Scan for the cell matching the given text and deliver its (X, Y) coordinate at center. 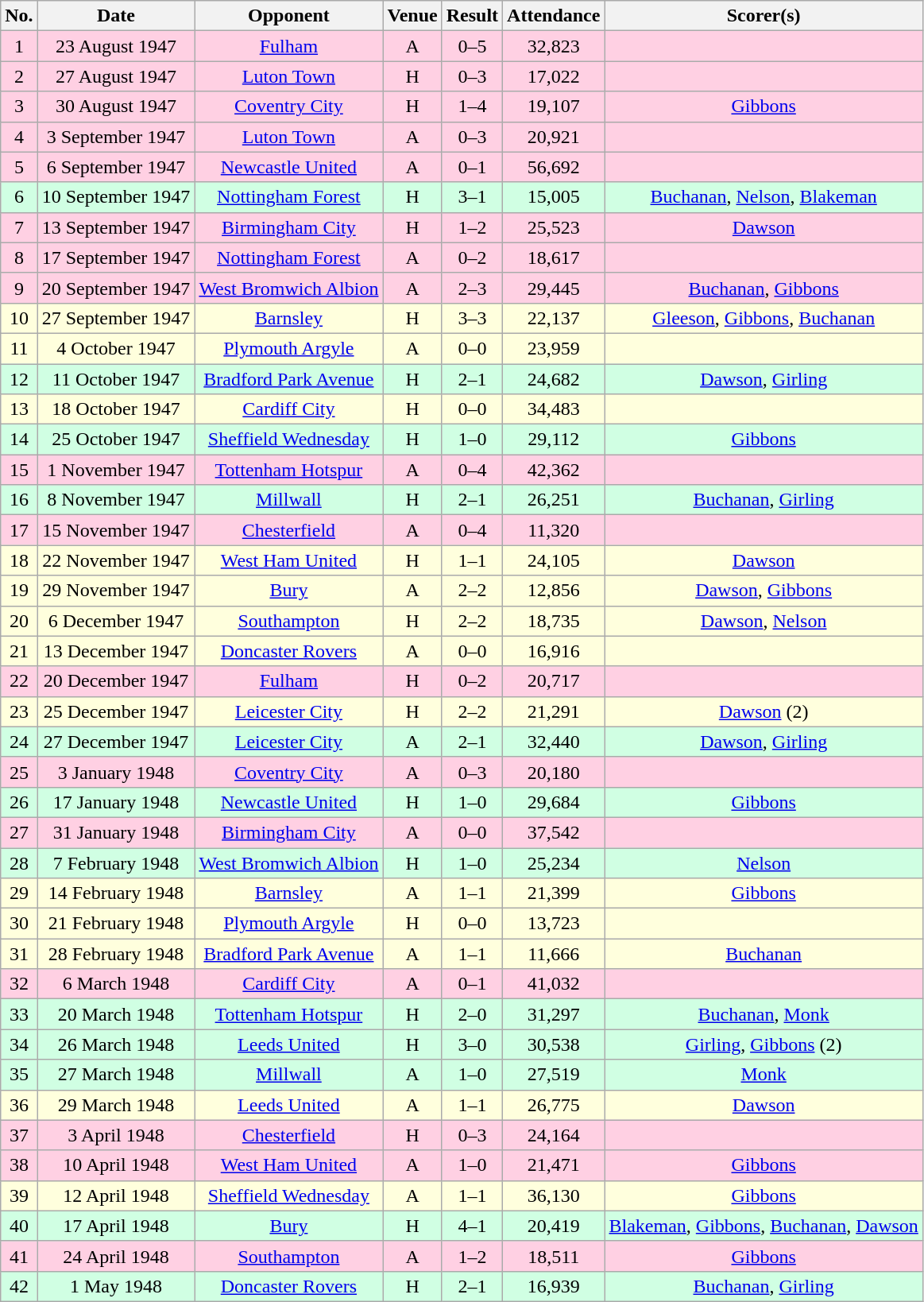
14 February 1948 (116, 893)
20 March 1948 (116, 1014)
28 February 1948 (116, 954)
24 April 1948 (116, 1256)
3–3 (472, 318)
42,362 (554, 470)
29,445 (554, 288)
23 August 1947 (116, 46)
24,164 (554, 1135)
34,483 (554, 409)
15 November 1947 (116, 530)
11 October 1947 (116, 379)
25 December 1947 (116, 711)
17 January 1948 (116, 802)
18,617 (554, 258)
10 April 1948 (116, 1165)
26,251 (554, 500)
12 (19, 379)
20 September 1947 (116, 288)
26 (19, 802)
Attendance (554, 16)
12 April 1948 (116, 1195)
31 (19, 954)
16,939 (554, 1286)
1 November 1947 (116, 470)
No. (19, 16)
30 (19, 924)
Scorer(s) (764, 16)
21 (19, 651)
9 (19, 288)
25,523 (554, 227)
36 (19, 1105)
11 (19, 348)
6 (19, 197)
21,399 (554, 893)
41 (19, 1256)
20,921 (554, 137)
4 October 1947 (116, 348)
Buchanan, Nelson, Blakeman (764, 197)
Blakeman, Gibbons, Buchanan, Dawson (764, 1226)
8 (19, 258)
6 March 1948 (116, 984)
24 (19, 742)
32 (19, 984)
11,320 (554, 530)
8 November 1947 (116, 500)
26 March 1948 (116, 1044)
35 (19, 1075)
22 November 1947 (116, 560)
20 December 1947 (116, 681)
27 (19, 832)
31,297 (554, 1014)
19 (19, 591)
3 September 1947 (116, 137)
13 (19, 409)
32,823 (554, 46)
13,723 (554, 924)
29,684 (554, 802)
38 (19, 1165)
42 (19, 1286)
16,916 (554, 651)
17,022 (554, 76)
Dawson (2) (764, 711)
Venue (412, 16)
37,542 (554, 832)
16 (19, 500)
Monk (764, 1075)
30 August 1947 (116, 107)
18,511 (554, 1256)
11,666 (554, 954)
37 (19, 1135)
30,538 (554, 1044)
29 (19, 893)
34 (19, 1044)
33 (19, 1014)
31 January 1948 (116, 832)
Buchanan, Gibbons (764, 288)
21,291 (554, 711)
24,105 (554, 560)
20 (19, 621)
13 December 1947 (116, 651)
27 March 1948 (116, 1075)
2 (19, 76)
Buchanan, Monk (764, 1014)
1–4 (472, 107)
18 (19, 560)
7 (19, 227)
32,440 (554, 742)
Result (472, 16)
3 January 1948 (116, 772)
26,775 (554, 1105)
21 February 1948 (116, 924)
17 (19, 530)
3 April 1948 (116, 1135)
7 February 1948 (116, 862)
27,519 (554, 1075)
Gleeson, Gibbons, Buchanan (764, 318)
41,032 (554, 984)
25,234 (554, 862)
3 (19, 107)
10 (19, 318)
15,005 (554, 197)
0–5 (472, 46)
17 September 1947 (116, 258)
20,180 (554, 772)
6 December 1947 (116, 621)
56,692 (554, 167)
23 (19, 711)
19,107 (554, 107)
12,856 (554, 591)
20,419 (554, 1226)
Date (116, 16)
28 (19, 862)
22 (19, 681)
22,137 (554, 318)
1 May 1948 (116, 1286)
3–1 (472, 197)
17 April 1948 (116, 1226)
36,130 (554, 1195)
5 (19, 167)
Dawson, Gibbons (764, 591)
24,682 (554, 379)
1 (19, 46)
15 (19, 470)
14 (19, 440)
25 (19, 772)
29 November 1947 (116, 591)
29 March 1948 (116, 1105)
21,471 (554, 1165)
13 September 1947 (116, 227)
29,112 (554, 440)
6 September 1947 (116, 167)
18,735 (554, 621)
Buchanan (764, 954)
4–1 (472, 1226)
Opponent (289, 16)
3–0 (472, 1044)
20,717 (554, 681)
39 (19, 1195)
10 September 1947 (116, 197)
Nelson (764, 862)
27 December 1947 (116, 742)
23,959 (554, 348)
40 (19, 1226)
2–0 (472, 1014)
Girling, Gibbons (2) (764, 1044)
27 September 1947 (116, 318)
2–3 (472, 288)
25 October 1947 (116, 440)
4 (19, 137)
27 August 1947 (116, 76)
18 October 1947 (116, 409)
Dawson, Nelson (764, 621)
